Locate the cell with the specified text and output its (X, Y) center coordinate. 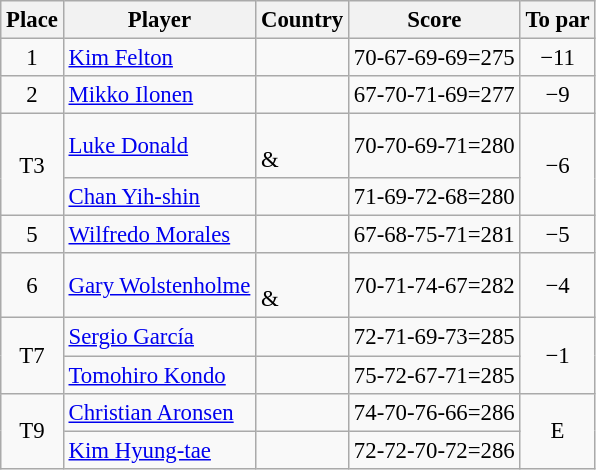
71-69-72-68=280 (435, 197)
72-72-70-72=286 (435, 450)
−9 (558, 95)
Wilfredo Morales (159, 235)
67-68-75-71=281 (435, 235)
Tomohiro Kondo (159, 375)
Kim Felton (159, 58)
1 (32, 58)
5 (32, 235)
6 (32, 286)
−5 (558, 235)
Luke Donald (159, 146)
E (558, 430)
Gary Wolstenholme (159, 286)
−11 (558, 58)
70-67-69-69=275 (435, 58)
Sergio García (159, 337)
Player (159, 20)
Score (435, 20)
75-72-67-71=285 (435, 375)
70-71-74-67=282 (435, 286)
Kim Hyung-tae (159, 450)
To par (558, 20)
−6 (558, 165)
−4 (558, 286)
72-71-69-73=285 (435, 337)
T9 (32, 430)
Mikko Ilonen (159, 95)
T7 (32, 356)
Christian Aronsen (159, 412)
Place (32, 20)
67-70-71-69=277 (435, 95)
−1 (558, 356)
Country (302, 20)
T3 (32, 165)
Chan Yih-shin (159, 197)
2 (32, 95)
74-70-76-66=286 (435, 412)
70-70-69-71=280 (435, 146)
